Scan for the cell matching the given text and deliver its (X, Y) coordinate at center. 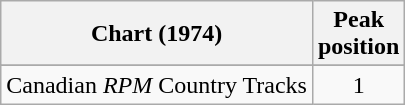
Peakposition (358, 34)
Chart (1974) (157, 34)
1 (358, 85)
Canadian RPM Country Tracks (157, 85)
